Capture the cell that displays the provided text and extract its (x, y) central coordinate. 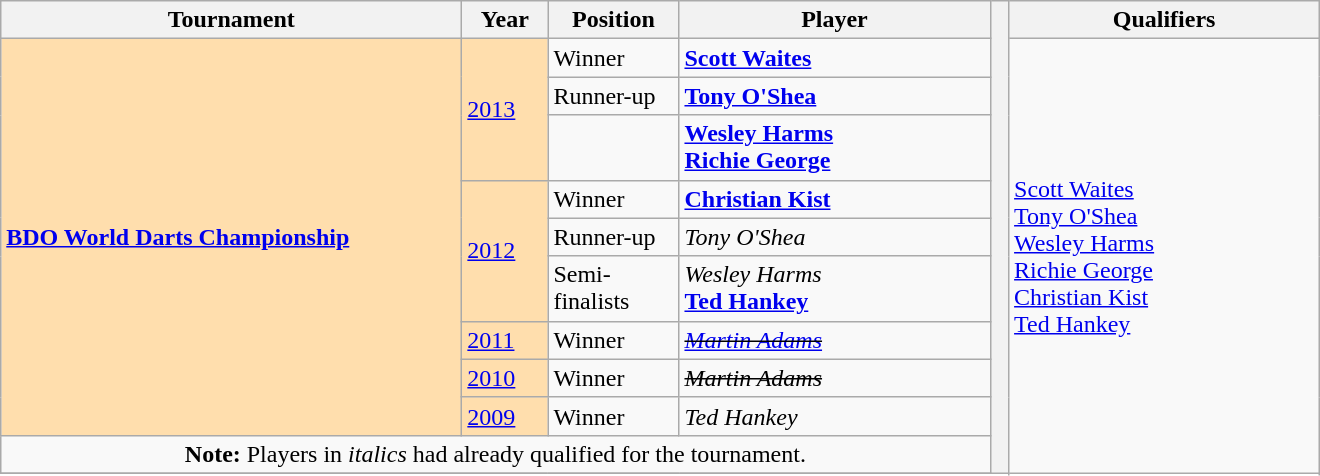
Christian Kist (834, 199)
2009 (505, 416)
Tournament (232, 20)
Position (614, 20)
Qualifiers (1164, 20)
BDO World Darts Championship (232, 238)
Wesley Harms Ted Hankey (834, 288)
2012 (505, 250)
2011 (505, 340)
Scott Waites Tony O'Shea Wesley Harms Richie George Christian Kist Ted Hankey (1164, 256)
Wesley Harms Richie George (834, 148)
Ted Hankey (834, 416)
Note: Players in italics had already qualified for the tournament. (496, 454)
Player (834, 20)
Scott Waites (834, 58)
2010 (505, 378)
Semi-finalists (614, 288)
2013 (505, 110)
Year (505, 20)
